For the text-containing cell, return its midpoint in [x, y] coordinate format. 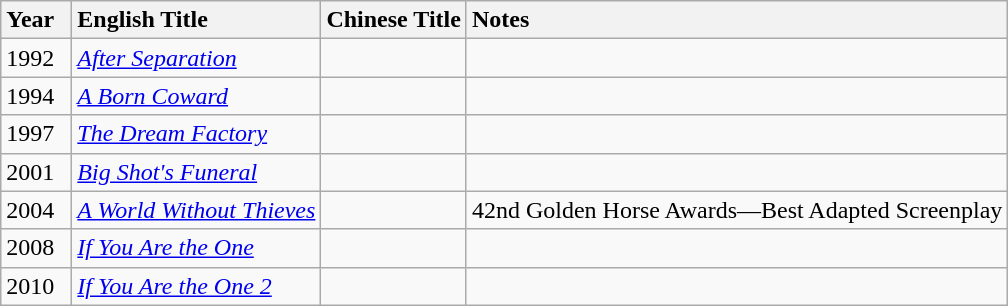
A World Without Thieves [196, 210]
1992 [36, 58]
1994 [36, 96]
A Born Coward [196, 96]
Chinese Title [394, 20]
2008 [36, 248]
The Dream Factory [196, 134]
1997 [36, 134]
English Title [196, 20]
2001 [36, 172]
If You Are the One [196, 248]
Year [36, 20]
42nd Golden Horse Awards—Best Adapted Screenplay [736, 210]
2010 [36, 286]
If You Are the One 2 [196, 286]
2004 [36, 210]
Big Shot's Funeral [196, 172]
After Separation [196, 58]
Notes [736, 20]
